Locate the cell with the specified text and output its (X, Y) center coordinate. 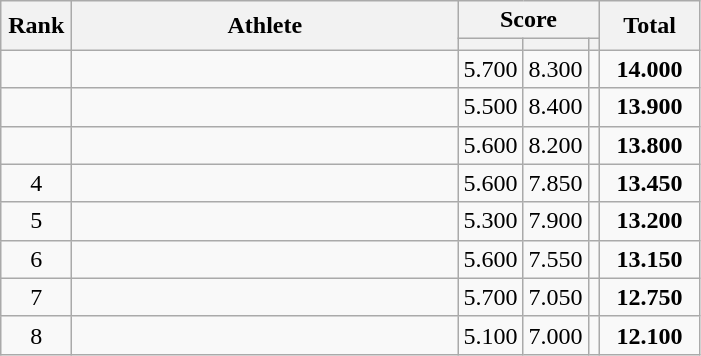
5.300 (490, 221)
13.450 (650, 183)
Score (528, 20)
Athlete (265, 26)
8.300 (556, 69)
5 (36, 221)
13.150 (650, 259)
12.750 (650, 297)
7.000 (556, 335)
6 (36, 259)
12.100 (650, 335)
14.000 (650, 69)
5.500 (490, 107)
5.100 (490, 335)
7.900 (556, 221)
13.800 (650, 145)
8 (36, 335)
4 (36, 183)
8.400 (556, 107)
Rank (36, 26)
13.900 (650, 107)
7.050 (556, 297)
8.200 (556, 145)
7.850 (556, 183)
Total (650, 26)
7.550 (556, 259)
7 (36, 297)
13.200 (650, 221)
